For the text-containing cell, return its midpoint in (X, Y) coordinate format. 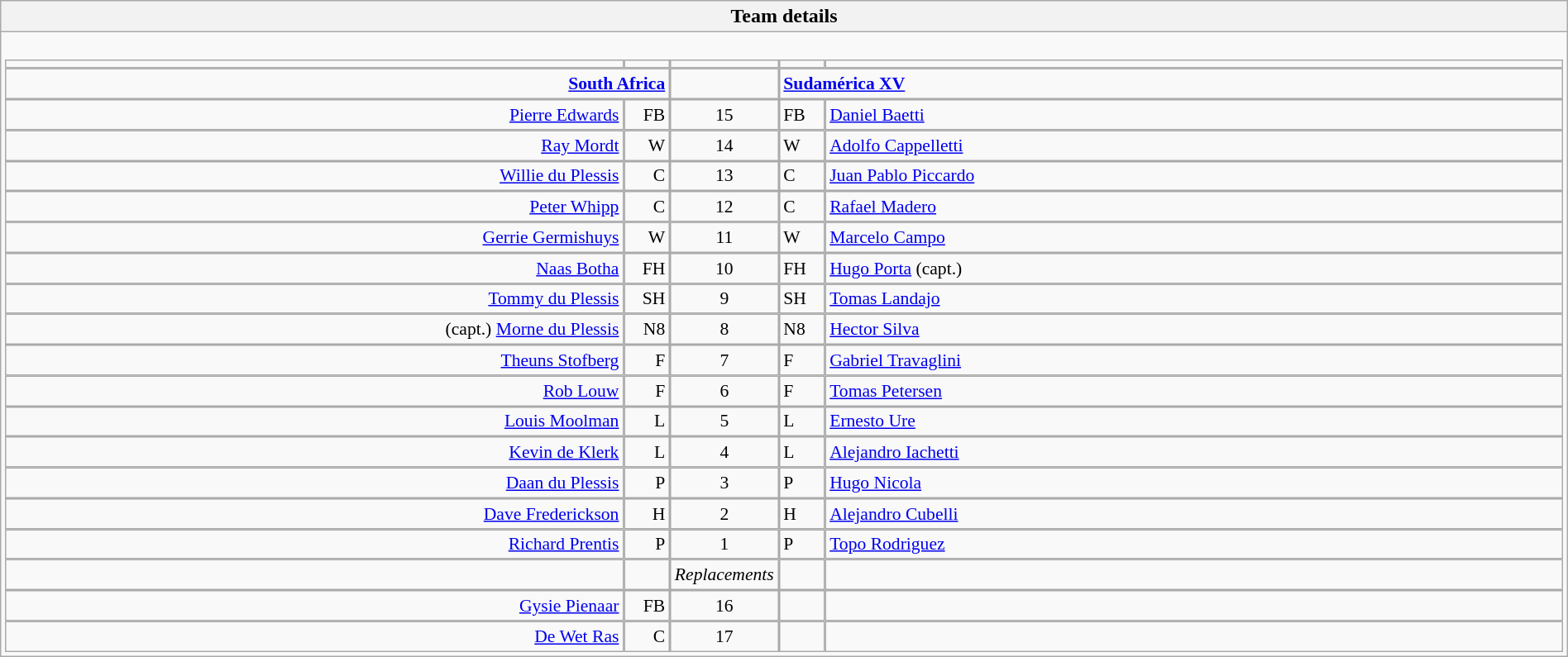
Sudamérica XV (1171, 84)
Tommy du Plessis (314, 299)
Tomas Landajo (1193, 299)
13 (724, 175)
Alejandro Cubelli (1193, 514)
3 (724, 483)
Pierre Edwards (314, 114)
South Africa (337, 84)
2 (724, 514)
Adolfo Cappelletti (1193, 145)
Marcelo Campo (1193, 238)
Daniel Baetti (1193, 114)
14 (724, 145)
Daan du Plessis (314, 483)
Ray Mordt (314, 145)
Tomas Petersen (1193, 390)
(capt.) Morne du Plessis (314, 329)
12 (724, 207)
Replacements (724, 575)
15 (724, 114)
16 (724, 605)
4 (724, 451)
8 (724, 329)
Gysie Pienaar (314, 605)
Hugo Nicola (1193, 483)
17 (724, 636)
Team details (784, 17)
Richard Prentis (314, 544)
De Wet Ras (314, 636)
7 (724, 360)
Topo Rodriguez (1193, 544)
1 (724, 544)
9 (724, 299)
Alejandro Iachetti (1193, 451)
Hugo Porta (capt.) (1193, 268)
5 (724, 421)
Ernesto Ure (1193, 421)
Rafael Madero (1193, 207)
Willie du Plessis (314, 175)
Rob Louw (314, 390)
Kevin de Klerk (314, 451)
Dave Frederickson (314, 514)
11 (724, 238)
6 (724, 390)
Hector Silva (1193, 329)
Louis Moolman (314, 421)
Peter Whipp (314, 207)
Gerrie Germishuys (314, 238)
Juan Pablo Piccardo (1193, 175)
10 (724, 268)
Gabriel Travaglini (1193, 360)
Naas Botha (314, 268)
Theuns Stofberg (314, 360)
